From the cell containing the given text, extract its center point as (X, Y) coordinate. 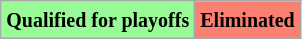
Eliminated (248, 20)
Qualified for playoffs (98, 20)
